Pinpoint the cell where the given text exists, returning its [x, y] midpoint coordinate. 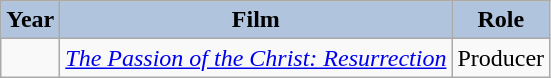
Role [501, 20]
Year [30, 20]
Film [256, 20]
The Passion of the Christ: Resurrection [256, 58]
Producer [501, 58]
